Detect which cell encompasses the target text, then output its (x, y) center coordinate. 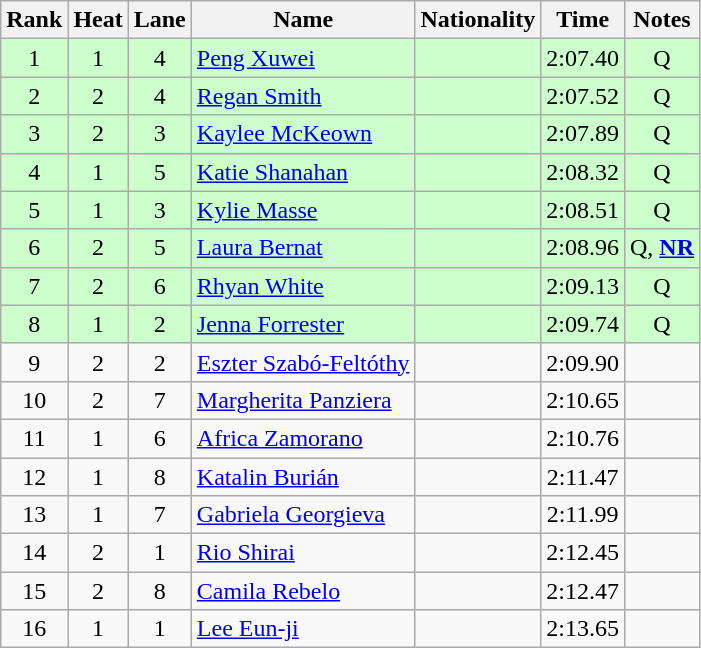
15 (34, 591)
Lee Eun-ji (303, 629)
2:08.96 (583, 248)
Time (583, 20)
Heat (98, 20)
2:08.51 (583, 210)
Kaylee McKeown (303, 134)
2:12.47 (583, 591)
Camila Rebelo (303, 591)
Eszter Szabó-Feltóthy (303, 362)
Katalin Burián (303, 477)
Lane (160, 20)
Margherita Panziera (303, 400)
Q, NR (662, 248)
Africa Zamorano (303, 438)
Laura Bernat (303, 248)
12 (34, 477)
Katie Shanahan (303, 172)
2:10.65 (583, 400)
Rio Shirai (303, 553)
2:07.52 (583, 96)
9 (34, 362)
Peng Xuwei (303, 58)
10 (34, 400)
2:07.89 (583, 134)
Jenna Forrester (303, 324)
2:11.47 (583, 477)
16 (34, 629)
Rhyan White (303, 286)
13 (34, 515)
Notes (662, 20)
2:13.65 (583, 629)
11 (34, 438)
2:10.76 (583, 438)
2:12.45 (583, 553)
Nationality (478, 20)
2:08.32 (583, 172)
2:07.40 (583, 58)
14 (34, 553)
Name (303, 20)
Regan Smith (303, 96)
Rank (34, 20)
2:09.13 (583, 286)
Kylie Masse (303, 210)
2:09.90 (583, 362)
2:11.99 (583, 515)
Gabriela Georgieva (303, 515)
2:09.74 (583, 324)
